Capture the cell that displays the provided text and extract its [X, Y] central coordinate. 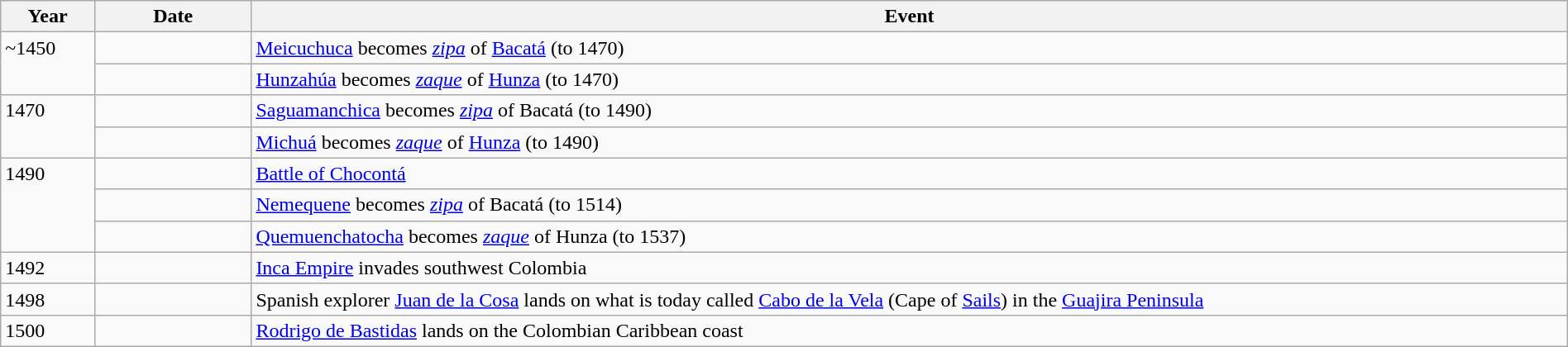
Year [48, 17]
Spanish explorer Juan de la Cosa lands on what is today called Cabo de la Vela (Cape of Sails) in the Guajira Peninsula [910, 299]
Date [172, 17]
Michuá becomes zaque of Hunza (to 1490) [910, 142]
Battle of Chocontá [910, 173]
Quemuenchatocha becomes zaque of Hunza (to 1537) [910, 236]
1498 [48, 299]
Hunzahúa becomes zaque of Hunza (to 1470) [910, 79]
Rodrigo de Bastidas lands on the Colombian Caribbean coast [910, 330]
Saguamanchica becomes zipa of Bacatá (to 1490) [910, 111]
1492 [48, 268]
1470 [48, 126]
Meicuchuca becomes zipa of Bacatá (to 1470) [910, 48]
Event [910, 17]
Nemequene becomes zipa of Bacatá (to 1514) [910, 205]
1490 [48, 205]
Inca Empire invades southwest Colombia [910, 268]
1500 [48, 330]
~1450 [48, 64]
